Locate the cell with the specified text and output its [X, Y] center coordinate. 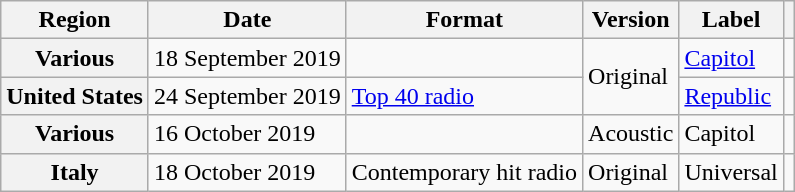
Format [464, 20]
United States [75, 96]
24 September 2019 [247, 96]
Contemporary hit radio [464, 172]
Label [731, 20]
Version [631, 20]
18 September 2019 [247, 58]
Acoustic [631, 134]
Top 40 radio [464, 96]
Date [247, 20]
Region [75, 20]
Republic [731, 96]
18 October 2019 [247, 172]
16 October 2019 [247, 134]
Universal [731, 172]
Italy [75, 172]
